Detect which cell encompasses the target text, then output its [x, y] center coordinate. 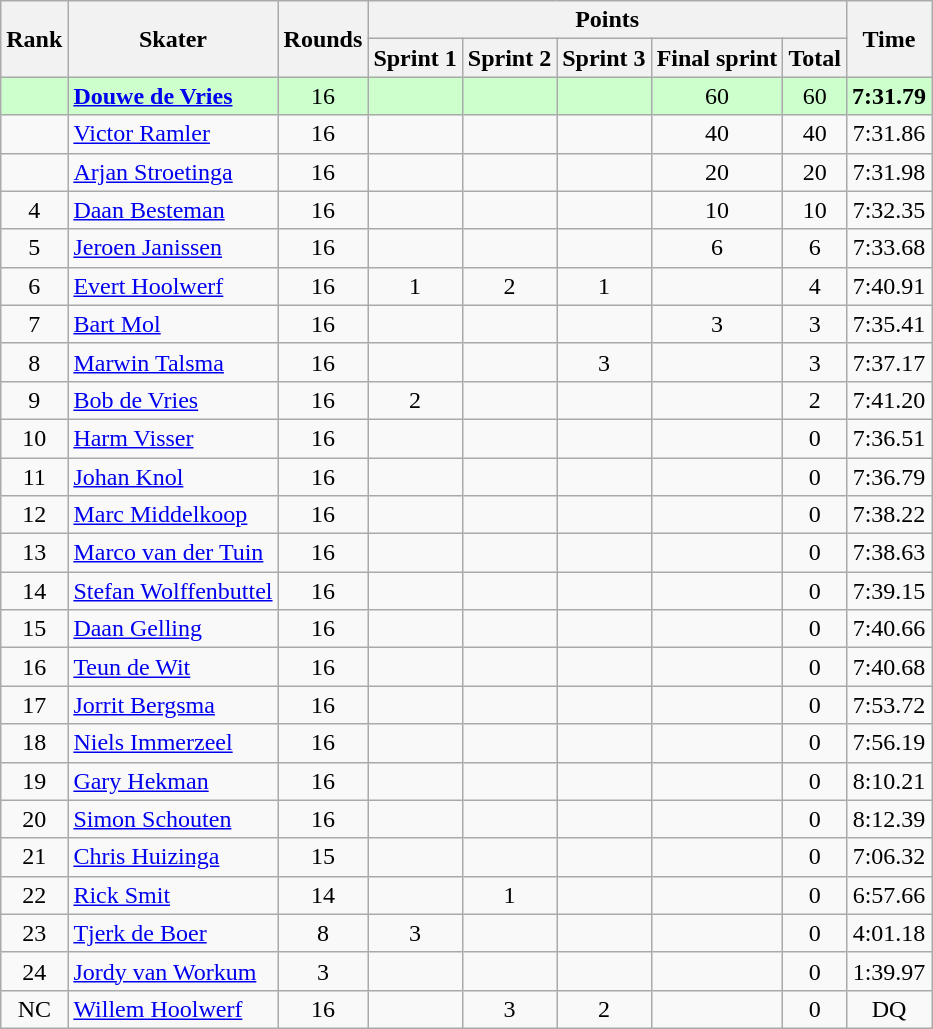
7:38.63 [888, 553]
Total [815, 58]
Skater [173, 39]
7:37.17 [888, 362]
24 [34, 971]
Points [608, 20]
DQ [888, 1009]
7:35.41 [888, 324]
19 [34, 781]
Sprint 2 [509, 58]
7:31.79 [888, 96]
7:56.19 [888, 743]
Rank [34, 39]
23 [34, 933]
21 [34, 857]
7:40.91 [888, 286]
6:57.66 [888, 895]
Daan Besteman [173, 210]
Victor Ramler [173, 134]
Stefan Wolffenbuttel [173, 591]
NC [34, 1009]
Sprint 1 [415, 58]
Evert Hoolwerf [173, 286]
Niels Immerzeel [173, 743]
Willem Hoolwerf [173, 1009]
1:39.97 [888, 971]
Arjan Stroetinga [173, 172]
9 [34, 400]
5 [34, 248]
Chris Huizinga [173, 857]
Jordy van Workum [173, 971]
13 [34, 553]
7:40.66 [888, 629]
Daan Gelling [173, 629]
Teun de Wit [173, 667]
7:39.15 [888, 591]
7:36.51 [888, 438]
7:53.72 [888, 705]
Harm Visser [173, 438]
7:40.68 [888, 667]
Marco van der Tuin [173, 553]
8:10.21 [888, 781]
7:32.35 [888, 210]
Tjerk de Boer [173, 933]
Jorrit Bergsma [173, 705]
7:38.22 [888, 515]
7:31.98 [888, 172]
Marc Middelkoop [173, 515]
7:41.20 [888, 400]
7:06.32 [888, 857]
7:36.79 [888, 477]
7:33.68 [888, 248]
4:01.18 [888, 933]
Jeroen Janissen [173, 248]
7 [34, 324]
Final sprint [717, 58]
Sprint 3 [604, 58]
Simon Schouten [173, 819]
Gary Hekman [173, 781]
Douwe de Vries [173, 96]
Rounds [323, 39]
Rick Smit [173, 895]
Johan Knol [173, 477]
7:31.86 [888, 134]
11 [34, 477]
22 [34, 895]
18 [34, 743]
17 [34, 705]
12 [34, 515]
Bart Mol [173, 324]
Bob de Vries [173, 400]
Marwin Talsma [173, 362]
Time [888, 39]
8:12.39 [888, 819]
